Return (x, y) of the center of cell containing provided text 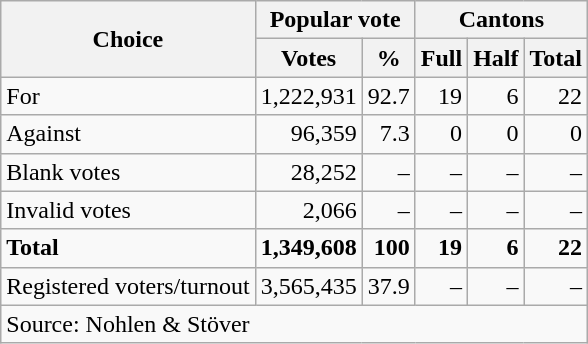
100 (388, 248)
% (388, 58)
92.7 (388, 96)
Invalid votes (128, 210)
Against (128, 134)
Popular vote (335, 20)
1,349,608 (308, 248)
2,066 (308, 210)
Full (441, 58)
Choice (128, 39)
Source: Nohlen & Stöver (294, 324)
96,359 (308, 134)
Cantons (501, 20)
1,222,931 (308, 96)
7.3 (388, 134)
Registered voters/turnout (128, 286)
For (128, 96)
37.9 (388, 286)
Blank votes (128, 172)
3,565,435 (308, 286)
28,252 (308, 172)
Votes (308, 58)
Half (496, 58)
